Return [x, y] of the center of cell containing provided text 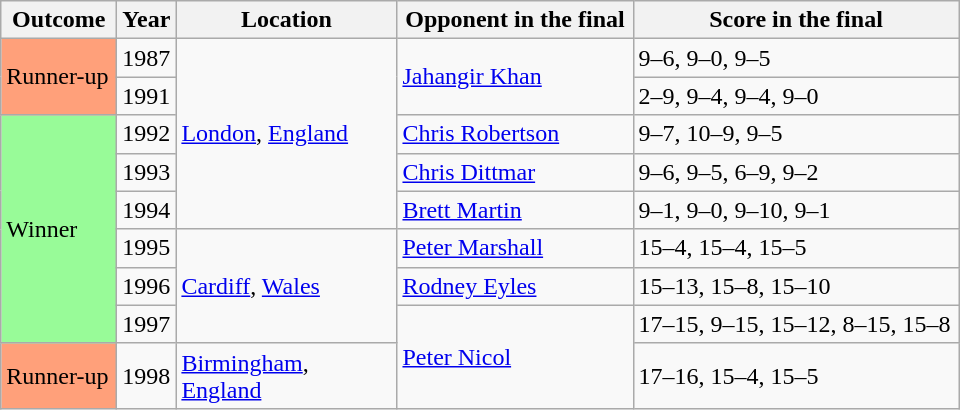
Brett Martin [515, 210]
9–7, 10–9, 9–5 [796, 134]
Score in the final [796, 20]
17–15, 9–15, 15–12, 8–15, 15–8 [796, 324]
Location [286, 20]
Birmingham, England [286, 376]
2–9, 9–4, 9–4, 9–0 [796, 96]
9–6, 9–0, 9–5 [796, 58]
1991 [146, 96]
1993 [146, 172]
Chris Robertson [515, 134]
Peter Marshall [515, 248]
1994 [146, 210]
1992 [146, 134]
Year [146, 20]
Opponent in the final [515, 20]
Rodney Eyles [515, 286]
1987 [146, 58]
1998 [146, 376]
Winner [59, 229]
15–13, 15–8, 15–10 [796, 286]
Jahangir Khan [515, 77]
9–1, 9–0, 9–10, 9–1 [796, 210]
17–16, 15–4, 15–5 [796, 376]
1996 [146, 286]
9–6, 9–5, 6–9, 9–2 [796, 172]
Peter Nicol [515, 356]
1997 [146, 324]
1995 [146, 248]
Chris Dittmar [515, 172]
15–4, 15–4, 15–5 [796, 248]
London, England [286, 134]
Cardiff, Wales [286, 286]
Outcome [59, 20]
